For the text-containing cell, return its midpoint in (X, Y) coordinate format. 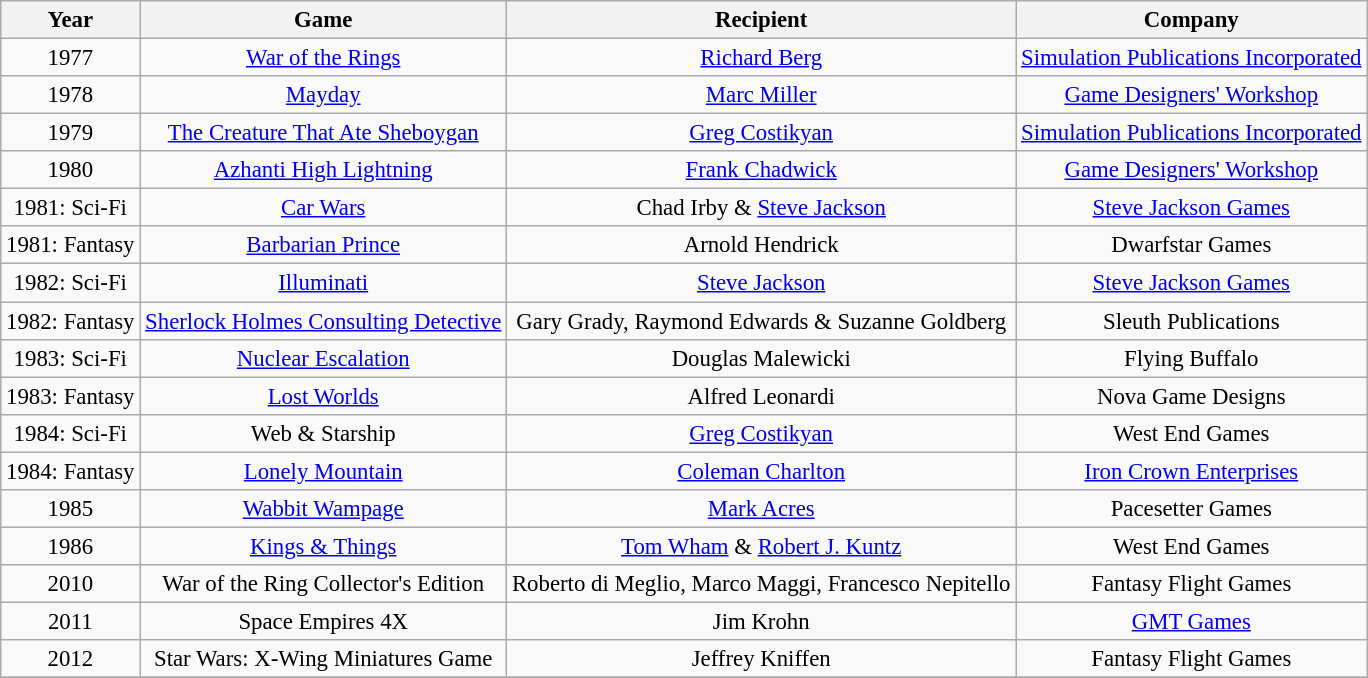
Nuclear Escalation (324, 358)
Steve Jackson (762, 283)
2010 (70, 584)
1983: Sci-Fi (70, 358)
Illuminati (324, 283)
Nova Game Designs (1192, 396)
War of the Rings (324, 58)
Game (324, 20)
Space Empires 4X (324, 621)
Frank Chadwick (762, 170)
Star Wars: X-Wing Miniatures Game (324, 659)
Marc Miller (762, 95)
1984: Sci-Fi (70, 433)
1978 (70, 95)
1983: Fantasy (70, 396)
Lonely Mountain (324, 471)
Web & Starship (324, 433)
Alfred Leonardi (762, 396)
1982: Sci-Fi (70, 283)
Kings & Things (324, 546)
GMT Games (1192, 621)
1977 (70, 58)
1980 (70, 170)
2011 (70, 621)
Flying Buffalo (1192, 358)
Company (1192, 20)
Arnold Hendrick (762, 245)
Year (70, 20)
Gary Grady, Raymond Edwards & Suzanne Goldberg (762, 321)
Lost Worlds (324, 396)
Sherlock Holmes Consulting Detective (324, 321)
Jim Krohn (762, 621)
1981: Fantasy (70, 245)
1979 (70, 133)
Azhanti High Lightning (324, 170)
Jeffrey Kniffen (762, 659)
1986 (70, 546)
Tom Wham & Robert J. Kuntz (762, 546)
Chad Irby & Steve Jackson (762, 208)
Recipient (762, 20)
Roberto di Meglio, Marco Maggi, Francesco Nepitello (762, 584)
Mayday (324, 95)
War of the Ring Collector's Edition (324, 584)
1984: Fantasy (70, 471)
Richard Berg (762, 58)
Barbarian Prince (324, 245)
Wabbit Wampage (324, 509)
Car Wars (324, 208)
1982: Fantasy (70, 321)
The Creature That Ate Sheboygan (324, 133)
Mark Acres (762, 509)
1981: Sci-Fi (70, 208)
Pacesetter Games (1192, 509)
Iron Crown Enterprises (1192, 471)
Coleman Charlton (762, 471)
Douglas Malewicki (762, 358)
1985 (70, 509)
Sleuth Publications (1192, 321)
Dwarfstar Games (1192, 245)
2012 (70, 659)
